Extract the (x, y) coordinate from the center of the cell holding the provided text.  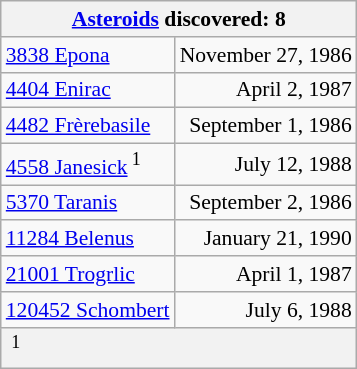
4482 Frèrebasile (88, 126)
21001 Trogrlic (88, 274)
1 (179, 348)
120452 Schombert (88, 310)
3838 Epona (88, 55)
5370 Taranis (88, 203)
April 1, 1987 (266, 274)
January 21, 1990 (266, 239)
November 27, 1986 (266, 55)
4558 Janesick 1 (88, 164)
September 1, 1986 (266, 126)
September 2, 1986 (266, 203)
4404 Enirac (88, 90)
11284 Belenus (88, 239)
Asteroids discovered: 8 (179, 19)
July 12, 1988 (266, 164)
July 6, 1988 (266, 310)
April 2, 1987 (266, 90)
